Identify which cell holds the provided text, then report its (X, Y) central coordinate. 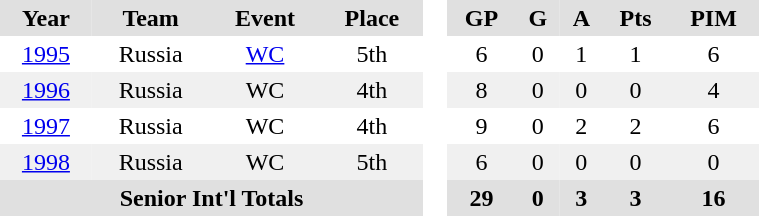
1998 (46, 162)
Event (264, 18)
G (538, 18)
Pts (636, 18)
GP (481, 18)
1995 (46, 54)
Team (151, 18)
8 (481, 90)
1997 (46, 126)
A (581, 18)
PIM (714, 18)
9 (481, 126)
4 (714, 90)
Senior Int'l Totals (212, 198)
1996 (46, 90)
Place (372, 18)
16 (714, 198)
Year (46, 18)
29 (481, 198)
